Determine the [x, y] coordinate at the center of the cell enclosing the given text.  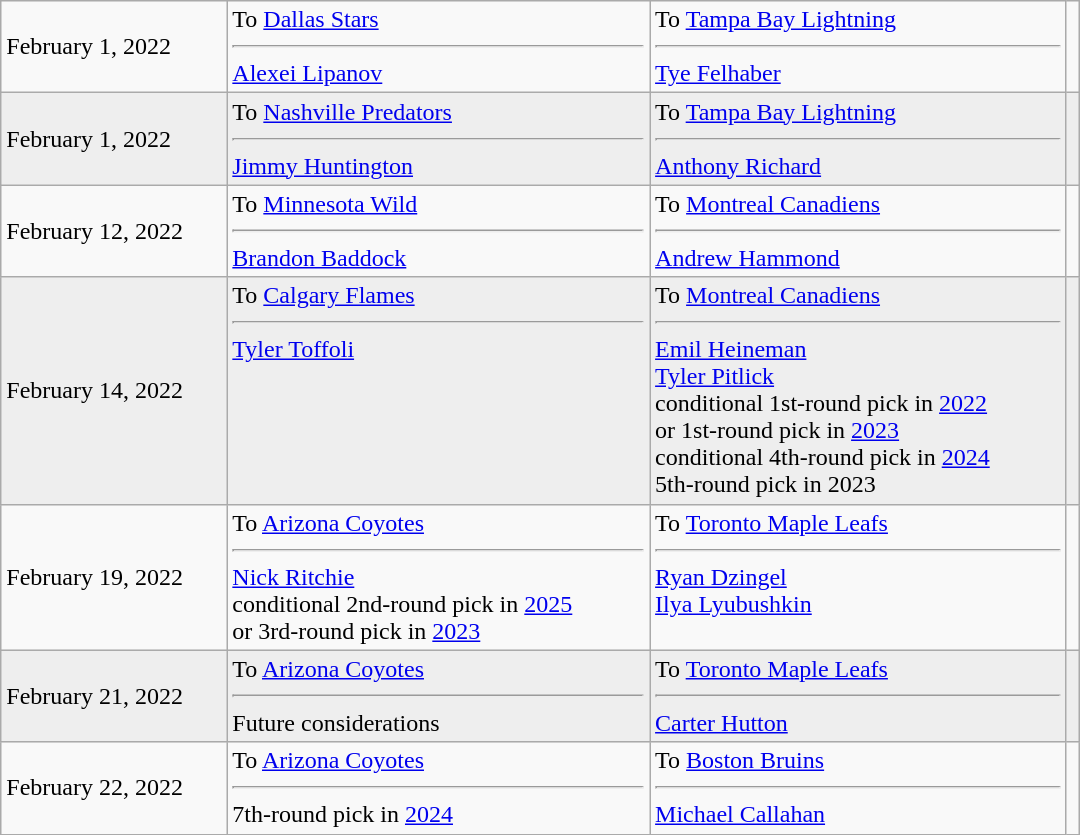
February 19, 2022 [114, 577]
February 21, 2022 [114, 696]
To Arizona Coyotes7th-round pick in 2024 [438, 788]
February 22, 2022 [114, 788]
To Calgary FlamesTyler Toffoli [438, 390]
To Toronto Maple LeafsCarter Hutton [858, 696]
To Arizona CoyotesNick Ritchieconditional 2nd-round pick in 2025or 3rd-round pick in 2023 [438, 577]
February 14, 2022 [114, 390]
To Arizona CoyotesFuture considerations [438, 696]
To Tampa Bay LightningTye Felhaber [858, 47]
To Dallas StarsAlexei Lipanov [438, 47]
To Tampa Bay LightningAnthony Richard [858, 139]
To Montreal CanadiensAndrew Hammond [858, 231]
To Toronto Maple LeafsRyan DzingelIlya Lyubushkin [858, 577]
To Nashville PredatorsJimmy Huntington [438, 139]
February 12, 2022 [114, 231]
To Minnesota WildBrandon Baddock [438, 231]
To Boston BruinsMichael Callahan [858, 788]
